Capture the cell that displays the provided text and extract its [X, Y] central coordinate. 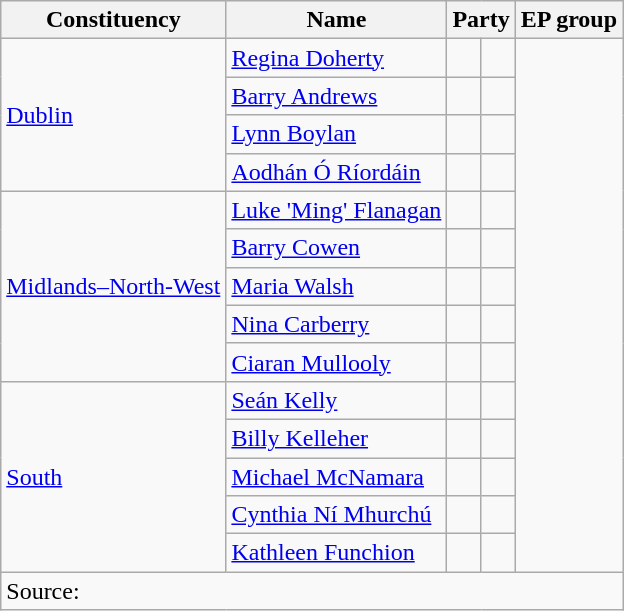
Cynthia Ní Mhurchú [336, 515]
Kathleen Funchion [336, 553]
Regina Doherty [336, 58]
Dublin [114, 115]
Name [336, 20]
Nina Carberry [336, 324]
Luke 'Ming' Flanagan [336, 210]
Source: [312, 591]
EP group [568, 20]
Constituency [114, 20]
Billy Kelleher [336, 438]
Midlands–North-West [114, 286]
Aodhán Ó Ríordáin [336, 172]
Lynn Boylan [336, 134]
South [114, 476]
Maria Walsh [336, 286]
Seán Kelly [336, 400]
Party [481, 20]
Barry Andrews [336, 96]
Ciaran Mullooly [336, 362]
Michael McNamara [336, 477]
Barry Cowen [336, 248]
